Extract the [x, y] coordinate from the center of the cell holding the provided text.  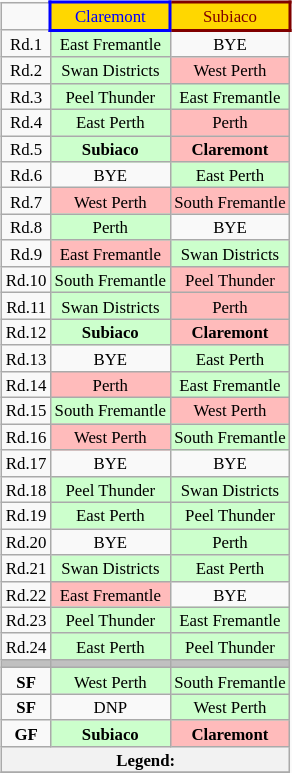
Rd.10 [26, 280]
Rd.19 [26, 515]
GF [26, 733]
Rd.22 [26, 594]
Rd.24 [26, 646]
Rd.16 [26, 437]
Rd.3 [26, 96]
DNP [111, 707]
Rd.12 [26, 332]
Rd.20 [26, 542]
Rd.21 [26, 568]
Rd.11 [26, 306]
Rd.17 [26, 463]
Rd.2 [26, 70]
Rd.9 [26, 253]
Rd.1 [26, 44]
Rd.18 [26, 489]
Rd.13 [26, 358]
Rd.7 [26, 201]
Rd.14 [26, 384]
Legend: [146, 759]
Rd.4 [26, 122]
Rd.23 [26, 620]
Rd.8 [26, 227]
Rd.5 [26, 149]
Rd.6 [26, 175]
Rd.15 [26, 411]
